Find where the given text appears and provide that cell's center as (x, y) coordinate. 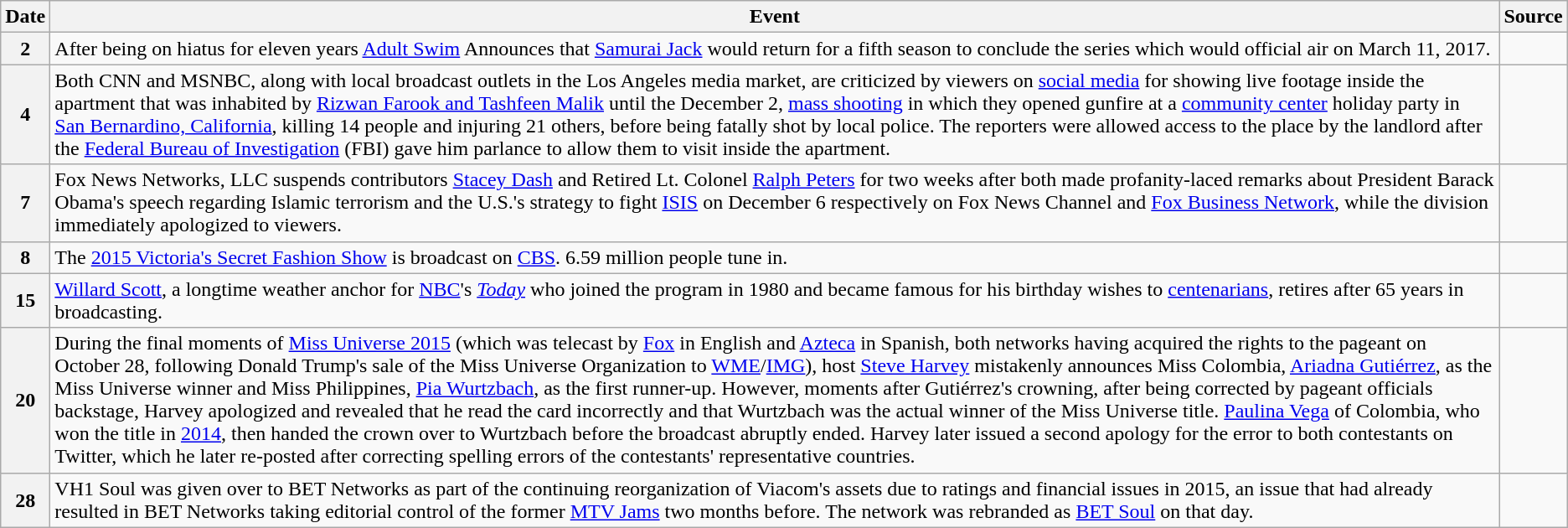
8 (25, 257)
Date (25, 17)
7 (25, 203)
28 (25, 500)
2 (25, 49)
4 (25, 114)
Event (775, 17)
Source (1533, 17)
15 (25, 300)
20 (25, 401)
The 2015 Victoria's Secret Fashion Show is broadcast on CBS. 6.59 million people tune in. (775, 257)
